Determine the (X, Y) coordinate at the center of the cell enclosing the given text.  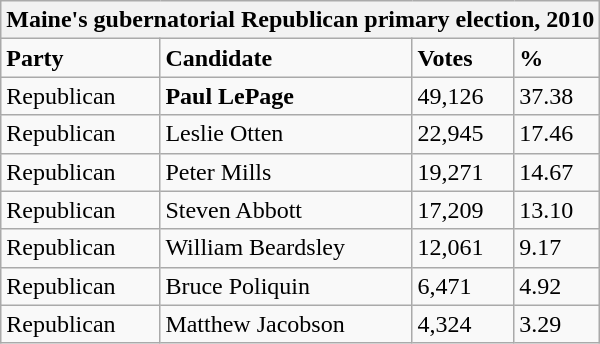
17,209 (463, 210)
Paul LePage (286, 96)
4.92 (557, 286)
Leslie Otten (286, 134)
Maine's gubernatorial Republican primary election, 2010 (300, 20)
Matthew Jacobson (286, 324)
14.67 (557, 172)
17.46 (557, 134)
Votes (463, 58)
6,471 (463, 286)
49,126 (463, 96)
3.29 (557, 324)
12,061 (463, 248)
Candidate (286, 58)
Party (80, 58)
9.17 (557, 248)
4,324 (463, 324)
13.10 (557, 210)
Steven Abbott (286, 210)
William Beardsley (286, 248)
22,945 (463, 134)
Peter Mills (286, 172)
% (557, 58)
19,271 (463, 172)
Bruce Poliquin (286, 286)
37.38 (557, 96)
